Determine the [x, y] coordinate at the center of the cell enclosing the given text.  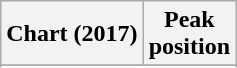
Peakposition [189, 34]
Chart (2017) [72, 34]
